From the cell containing the given text, extract its center point as (X, Y) coordinate. 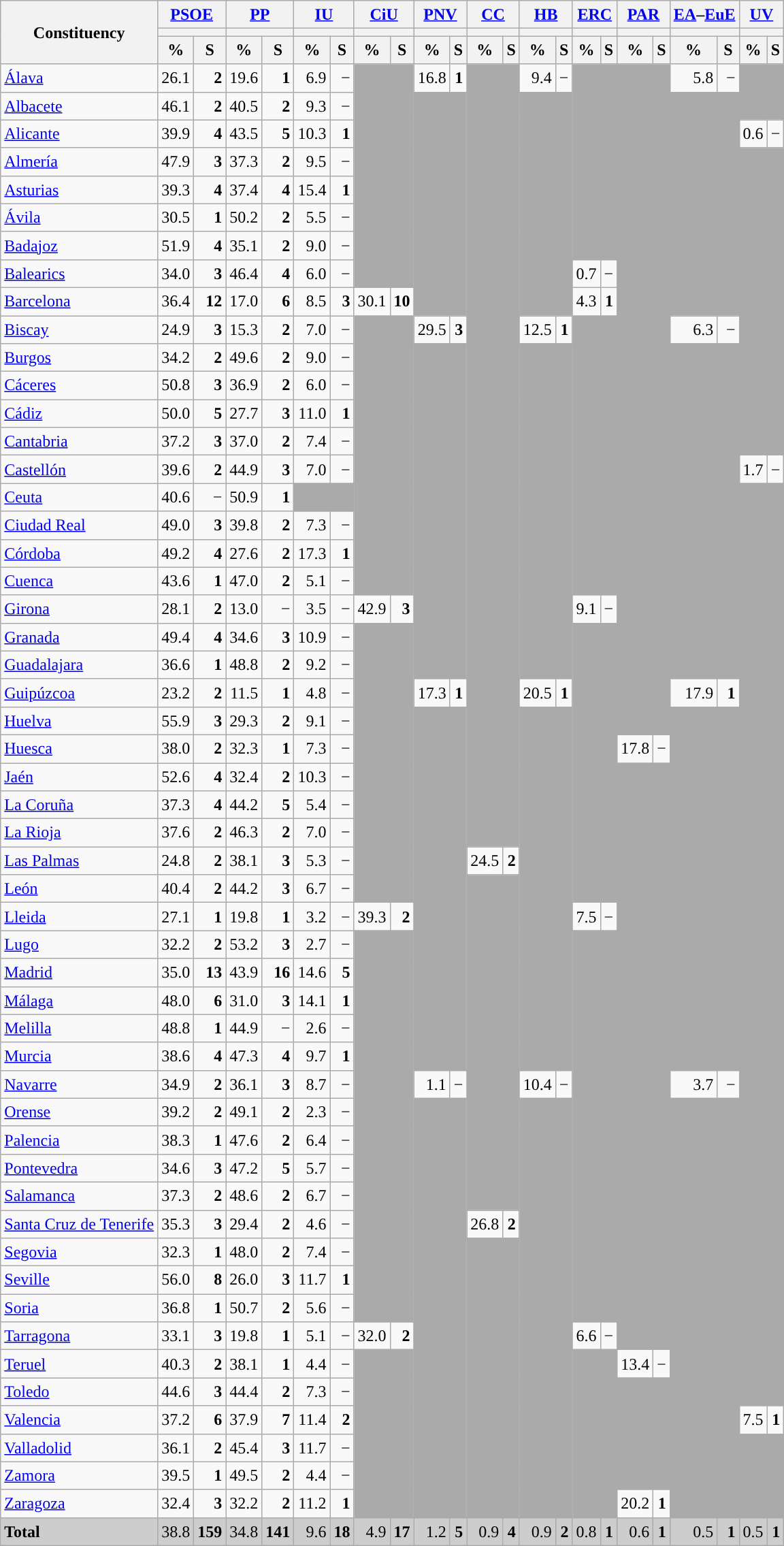
49.5 (244, 1476)
10 (402, 301)
2.3 (312, 1112)
17.0 (244, 301)
Pontevedra (79, 1168)
Málaga (79, 1001)
11.0 (312, 414)
20.5 (538, 693)
5.8 (693, 78)
35.3 (176, 1224)
13.0 (244, 609)
8 (210, 1280)
Zaragoza (79, 1503)
Jaén (79, 776)
Cádiz (79, 414)
48.6 (244, 1195)
49.1 (244, 1112)
IU (324, 15)
28.1 (176, 609)
Murcia (79, 1057)
46.1 (176, 106)
13 (210, 972)
40.3 (176, 1364)
39.8 (244, 526)
37.0 (244, 441)
39.5 (176, 1476)
47.2 (244, 1168)
37.6 (176, 833)
4.9 (372, 1532)
39.9 (176, 133)
47.0 (244, 581)
29.5 (431, 329)
47.3 (244, 1057)
50.2 (244, 218)
Lleida (79, 916)
Cáceres (79, 385)
Ávila (79, 218)
8.5 (312, 301)
4.6 (312, 1224)
0.8 (587, 1532)
9.3 (312, 106)
13.4 (636, 1364)
27.1 (176, 916)
37.9 (244, 1420)
50.0 (176, 414)
18 (342, 1532)
Barcelona (79, 301)
10.4 (538, 1084)
14.6 (312, 972)
Guipúzcoa (79, 693)
14.1 (312, 1001)
5.6 (312, 1308)
29.3 (244, 720)
42.9 (372, 609)
Cantabria (79, 441)
15.4 (312, 189)
39.2 (176, 1112)
159 (210, 1532)
40.6 (176, 497)
30.1 (372, 301)
43.6 (176, 581)
PAR (644, 15)
56.0 (176, 1280)
34.2 (176, 358)
Huelva (79, 720)
51.9 (176, 245)
Córdoba (79, 553)
Asturias (79, 189)
Cuenca (79, 581)
10.9 (312, 637)
9.2 (312, 664)
34.0 (176, 274)
11.5 (244, 693)
Valladolid (79, 1447)
1.1 (431, 1084)
11.2 (312, 1503)
Soria (79, 1308)
44.4 (244, 1391)
ERC (595, 15)
11.4 (312, 1420)
38.8 (176, 1532)
Las Palmas (79, 860)
Navarre (79, 1084)
Álava (79, 78)
1.7 (753, 470)
38.3 (176, 1140)
Almería (79, 162)
27.7 (244, 414)
3.5 (312, 609)
Ceuta (79, 497)
PP (260, 15)
7 (278, 1420)
29.4 (244, 1224)
16 (278, 972)
Seville (79, 1280)
27.6 (244, 553)
Segovia (79, 1253)
34.9 (176, 1084)
0.7 (587, 274)
16.8 (431, 78)
47.9 (176, 162)
9.6 (312, 1532)
Badajoz (79, 245)
Castellón (79, 470)
6.9 (312, 78)
4.8 (312, 693)
45.4 (244, 1447)
HB (546, 15)
23.2 (176, 693)
39.6 (176, 470)
36.6 (176, 664)
1.2 (431, 1532)
León (79, 889)
17.8 (636, 749)
Guadalajara (79, 664)
46.3 (244, 833)
La Coruña (79, 805)
Palencia (79, 1140)
38.6 (176, 1057)
Madrid (79, 972)
2.6 (312, 1028)
43.9 (244, 972)
5.4 (312, 805)
19.6 (244, 78)
Valencia (79, 1420)
24.5 (485, 860)
36.9 (244, 385)
Zamora (79, 1476)
6.3 (693, 329)
38.0 (176, 749)
9.4 (538, 78)
49.0 (176, 526)
55.9 (176, 720)
26.1 (176, 78)
24.9 (176, 329)
EA–EuE (704, 15)
26.0 (244, 1280)
Lugo (79, 945)
15.3 (244, 329)
Alicante (79, 133)
35.1 (244, 245)
Melilla (79, 1028)
50.9 (244, 497)
PNV (440, 15)
Orense (79, 1112)
La Rioja (79, 833)
12.5 (538, 329)
36.4 (176, 301)
Burgos (79, 358)
3.7 (693, 1084)
26.8 (485, 1224)
43.5 (244, 133)
6.4 (312, 1140)
49.4 (176, 637)
Ciudad Real (79, 526)
CiU (384, 15)
44.6 (176, 1391)
17 (402, 1532)
9.5 (312, 162)
UV (762, 15)
17.9 (693, 693)
40.5 (244, 106)
4.3 (587, 301)
12 (210, 301)
Albacete (79, 106)
Salamanca (79, 1195)
Total (79, 1532)
5.7 (312, 1168)
Toledo (79, 1391)
Tarragona (79, 1336)
5.3 (312, 860)
Biscay (79, 329)
6.6 (587, 1336)
36.8 (176, 1308)
49.2 (176, 553)
50.7 (244, 1308)
Girona (79, 609)
37.4 (244, 189)
34.8 (244, 1532)
Constituency (79, 33)
47.6 (244, 1140)
24.8 (176, 860)
52.6 (176, 776)
33.1 (176, 1336)
8.7 (312, 1084)
141 (278, 1532)
50.8 (176, 385)
Teruel (79, 1364)
53.2 (244, 945)
20.2 (636, 1503)
30.5 (176, 218)
Santa Cruz de Tenerife (79, 1224)
5.5 (312, 218)
35.0 (176, 972)
49.6 (244, 358)
PSOE (192, 15)
Balearics (79, 274)
Huesca (79, 749)
3.2 (312, 916)
9.7 (312, 1057)
31.0 (244, 1001)
32.0 (372, 1336)
46.4 (244, 274)
Granada (79, 637)
40.4 (176, 889)
2.7 (312, 945)
CC (493, 15)
